Return the [x, y] coordinate for the center point of the cell that contains the specified text.  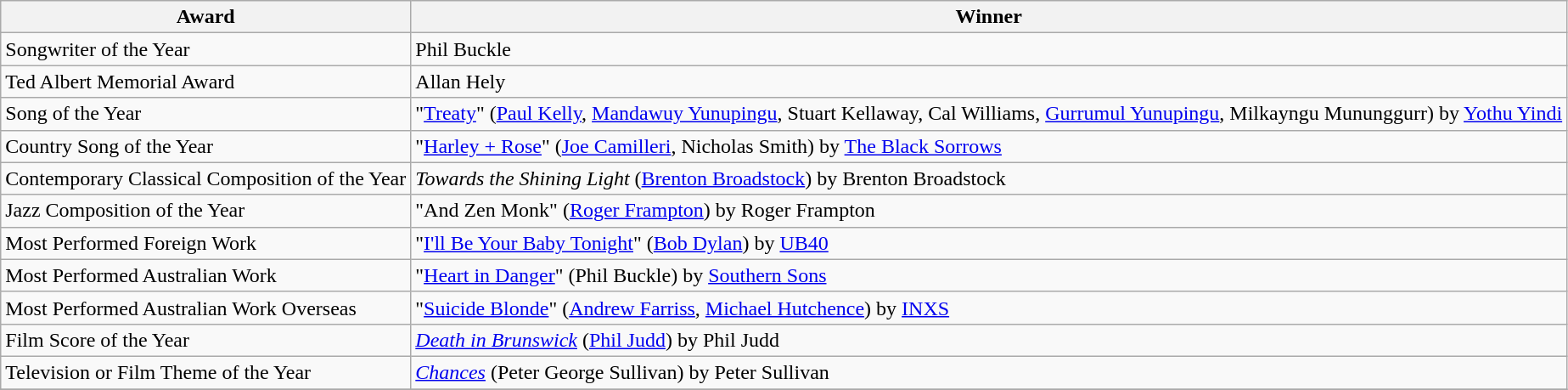
Jazz Composition of the Year [205, 211]
Allan Hely [989, 82]
Ted Albert Memorial Award [205, 82]
Chances (Peter George Sullivan) by Peter Sullivan [989, 372]
Most Performed Australian Work [205, 275]
Contemporary Classical Composition of the Year [205, 178]
"Harley + Rose" (Joe Camilleri, Nicholas Smith) by The Black Sorrows [989, 146]
Most Performed Foreign Work [205, 243]
Winner [989, 17]
Film Score of the Year [205, 340]
"And Zen Monk" (Roger Frampton) by Roger Frampton [989, 211]
Award [205, 17]
Country Song of the Year [205, 146]
"Heart in Danger" (Phil Buckle) by Southern Sons [989, 275]
Songwriter of the Year [205, 49]
Song of the Year [205, 114]
Most Performed Australian Work Overseas [205, 308]
Death in Brunswick (Phil Judd) by Phil Judd [989, 340]
"Suicide Blonde" (Andrew Farriss, Michael Hutchence) by INXS [989, 308]
Television or Film Theme of the Year [205, 372]
Towards the Shining Light (Brenton Broadstock) by Brenton Broadstock [989, 178]
"I'll Be Your Baby Tonight" (Bob Dylan) by UB40 [989, 243]
"Treaty" (Paul Kelly, Mandawuy Yunupingu, Stuart Kellaway, Cal Williams, Gurrumul Yunupingu, Milkayngu Mununggurr) by Yothu Yindi [989, 114]
Phil Buckle [989, 49]
